Return the [X, Y] coordinate for the center point of the cell that contains the specified text.  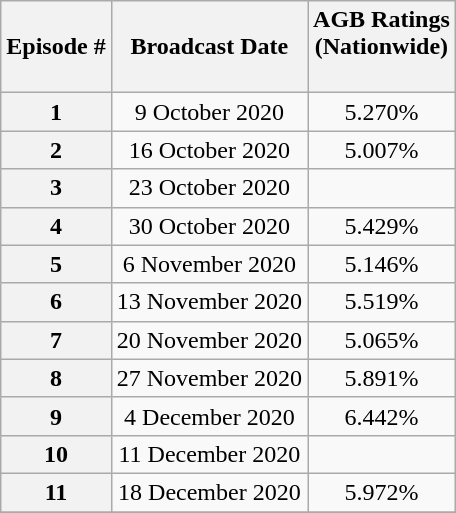
18 December 2020 [209, 492]
7 [56, 340]
5.146% [382, 264]
5.972% [382, 492]
Episode # [56, 47]
4 December 2020 [209, 416]
10 [56, 454]
9 [56, 416]
13 November 2020 [209, 302]
5.065% [382, 340]
30 October 2020 [209, 226]
16 October 2020 [209, 150]
6 [56, 302]
11 [56, 492]
3 [56, 188]
23 October 2020 [209, 188]
4 [56, 226]
5.007% [382, 150]
9 October 2020 [209, 112]
1 [56, 112]
5.429% [382, 226]
5.270% [382, 112]
Broadcast Date [209, 47]
20 November 2020 [209, 340]
8 [56, 378]
6.442% [382, 416]
5.891% [382, 378]
5 [56, 264]
11 December 2020 [209, 454]
27 November 2020 [209, 378]
2 [56, 150]
AGB Ratings(Nationwide) [382, 47]
6 November 2020 [209, 264]
5.519% [382, 302]
